Determine the [X, Y] coordinate at the center of the cell enclosing the given text.  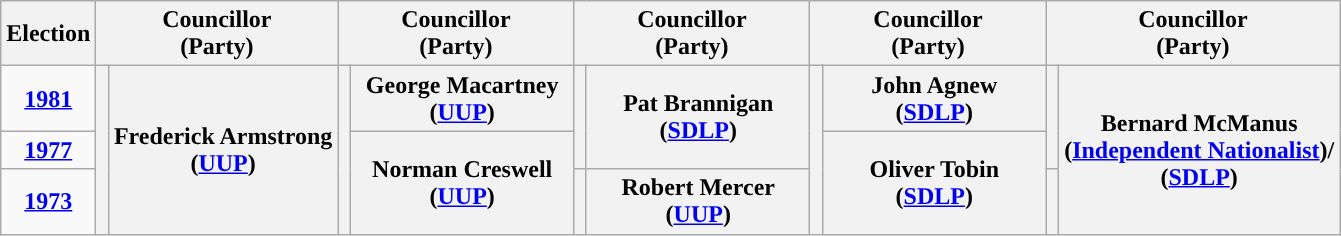
1973 [48, 202]
Pat Brannigan (SDLP) [698, 118]
Frederick Armstrong (UUP) [222, 150]
Oliver Tobin (SDLP) [935, 182]
George Macartney (UUP) [462, 98]
Bernard McManus (Independent Nationalist)/ (SDLP) [1200, 150]
Norman Creswell (UUP) [462, 182]
Election [48, 34]
1981 [48, 98]
1977 [48, 150]
Robert Mercer (UUP) [698, 202]
John Agnew (SDLP) [935, 98]
